Return [x, y] of the center of cell containing provided text 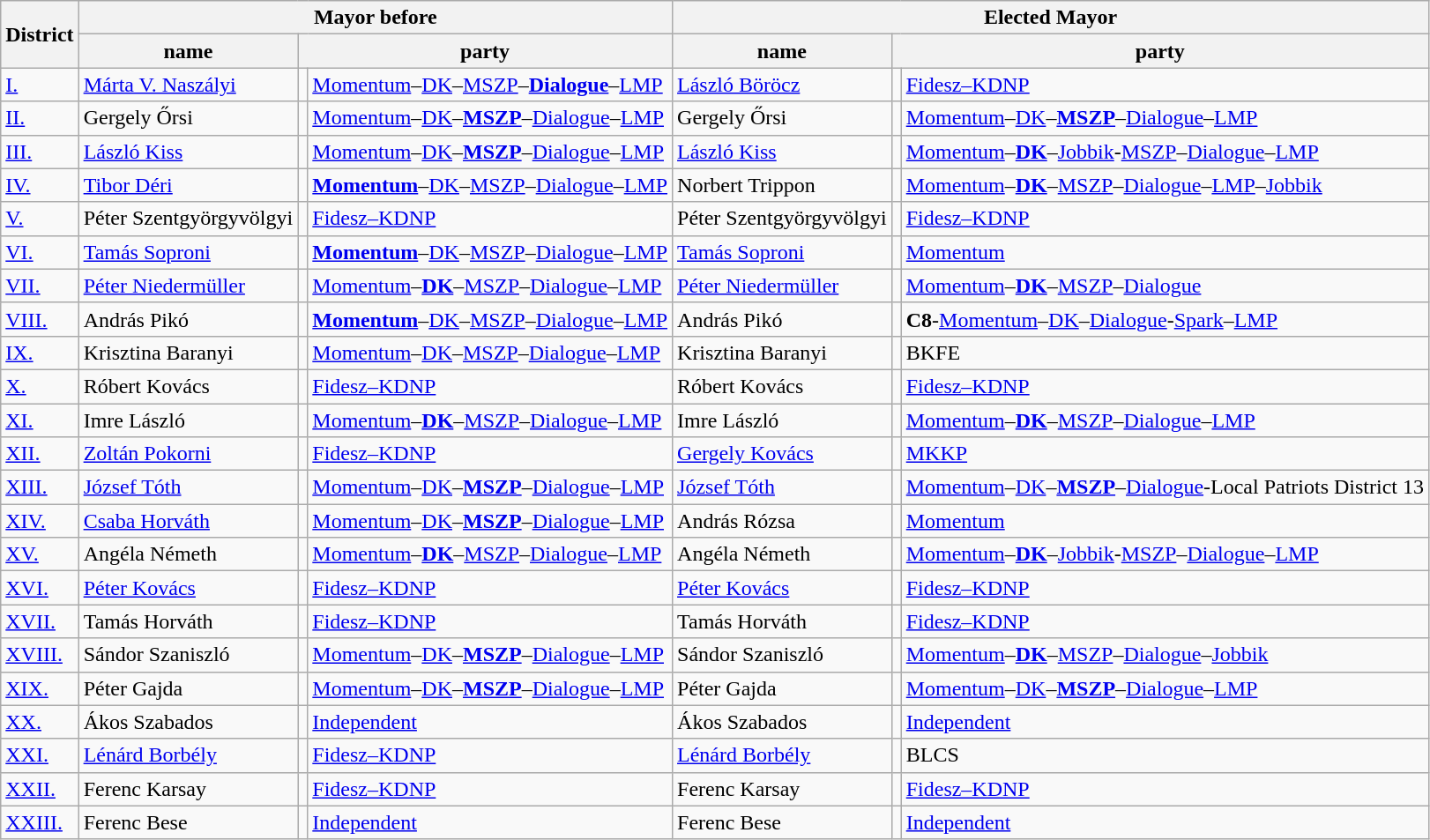
XVII. [40, 621]
Tibor Déri [189, 185]
II. [40, 118]
XIX. [40, 688]
VI. [40, 252]
Gergely Kovács [783, 454]
BKFE [1165, 353]
Csaba Horváth [189, 521]
XVIII. [40, 655]
BLCS [1165, 755]
Momentum–DK–MSZP–Dialogue–Jobbik [1165, 655]
Norbert Trippon [783, 185]
VII. [40, 286]
X. [40, 386]
VIII. [40, 319]
IX. [40, 353]
Mayor before [376, 18]
C8-Momentum–DK–Dialogue-Spark–LMP [1165, 319]
Momentum–DK–MSZP–Dialogue-Local Patriots District 13 [1165, 487]
Elected Mayor [1051, 18]
Zoltán Pokorni [189, 454]
XI. [40, 420]
Momentum–DK–MSZP–Dialogue–LMP–Jobbik [1165, 185]
XV. [40, 554]
I. [40, 85]
V. [40, 219]
Momentum–DK–MSZP–Dialogue [1165, 286]
XXII. [40, 789]
XXIII. [40, 822]
III. [40, 152]
XVI. [40, 588]
XXI. [40, 755]
District [40, 34]
IV. [40, 185]
András Rózsa [783, 521]
Márta V. Naszályi [189, 85]
MKKP [1165, 454]
XII. [40, 454]
XIV. [40, 521]
XX. [40, 722]
László Böröcz [783, 85]
XIII. [40, 487]
